From the cell containing the given text, extract its center point as [x, y] coordinate. 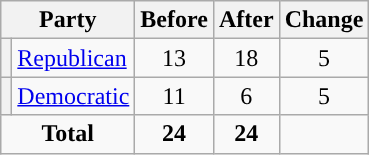
18 [246, 58]
11 [174, 96]
After [246, 20]
Republican [74, 58]
13 [174, 58]
Democratic [74, 96]
Party [68, 20]
Total [68, 134]
Change [324, 20]
6 [246, 96]
Before [174, 20]
